Identify which cell holds the provided text, then report its (x, y) central coordinate. 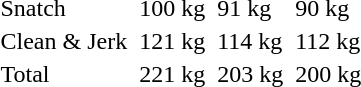
114 kg (250, 41)
121 kg (172, 41)
